Pinpoint the cell where the given text exists, returning its (X, Y) midpoint coordinate. 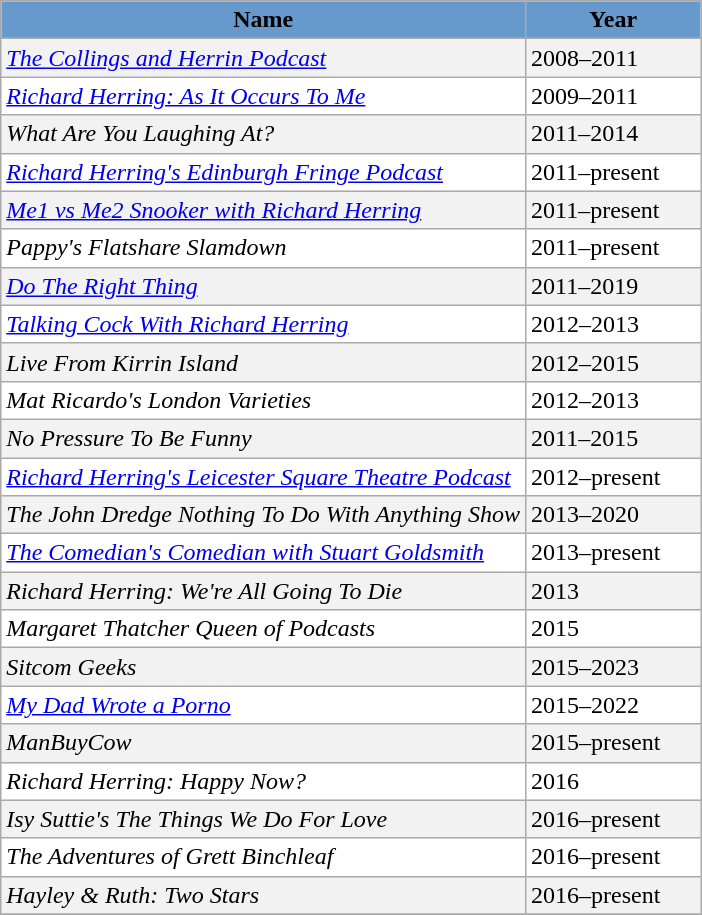
Mat Ricardo's London Varieties (264, 400)
2013–present (614, 553)
Richard Herring: Happy Now? (264, 781)
The Comedian's Comedian with Stuart Goldsmith (264, 553)
Pappy's Flatshare Slamdown (264, 248)
2011–2015 (614, 438)
Richard Herring's Leicester Square Theatre Podcast (264, 477)
Sitcom Geeks (264, 667)
2015 (614, 629)
The John Dredge Nothing To Do With Anything Show (264, 515)
2011–2014 (614, 134)
Isy Suttie's The Things We Do For Love (264, 819)
2008–2011 (614, 58)
2012–present (614, 477)
2015–2023 (614, 667)
The Adventures of Grett Binchleaf (264, 857)
Do The Right Thing (264, 286)
Margaret Thatcher Queen of Podcasts (264, 629)
2015–2022 (614, 705)
2016 (614, 781)
ManBuyCow (264, 743)
What Are You Laughing At? (264, 134)
2013–2020 (614, 515)
2015–present (614, 743)
Live From Kirrin Island (264, 362)
My Dad Wrote a Porno (264, 705)
Talking Cock With Richard Herring (264, 324)
Hayley & Ruth: Two Stars (264, 895)
2011–2019 (614, 286)
Name (264, 20)
The Collings and Herrin Podcast (264, 58)
2012–2015 (614, 362)
2013 (614, 591)
Richard Herring's Edinburgh Fringe Podcast (264, 172)
Richard Herring: We're All Going To Die (264, 591)
Richard Herring: As It Occurs To Me (264, 96)
Me1 vs Me2 Snooker with Richard Herring (264, 210)
No Pressure To Be Funny (264, 438)
2009–2011 (614, 96)
Year (614, 20)
